Locate the cell with the specified text and output its (x, y) center coordinate. 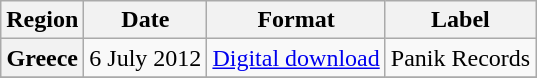
Greece (42, 58)
Format (296, 20)
6 July 2012 (146, 58)
Label (460, 20)
Panik Records (460, 58)
Region (42, 20)
Digital download (296, 58)
Date (146, 20)
